Search for the cell housing the specified text and yield its [X, Y] center coordinate. 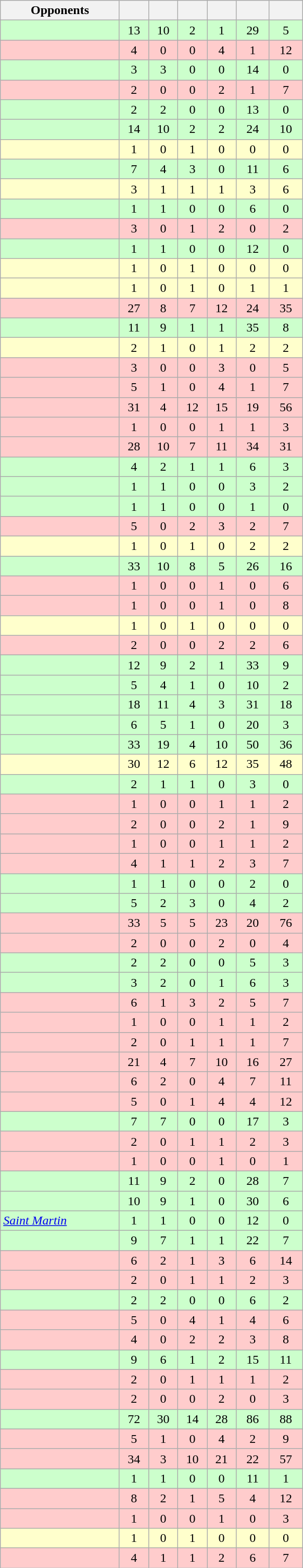
26 [253, 566]
29 [253, 30]
72 [134, 1419]
50 [253, 744]
Opponents [60, 10]
57 [286, 1459]
86 [253, 1419]
56 [286, 407]
17 [253, 1121]
23 [222, 923]
Saint Martin [60, 1221]
76 [286, 923]
88 [286, 1419]
48 [286, 764]
36 [286, 744]
